Scan for the cell matching the given text and deliver its (x, y) coordinate at center. 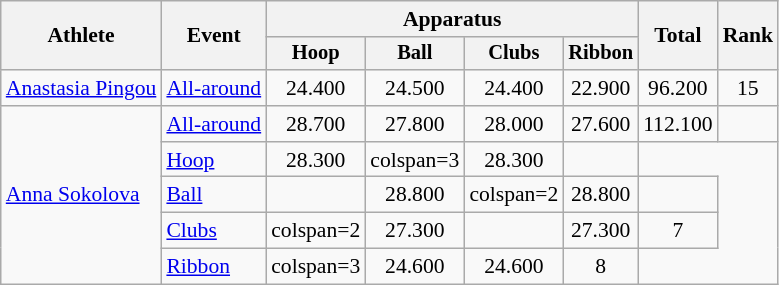
28.700 (316, 124)
Anna Sokolova (82, 195)
Anastasia Pingou (82, 88)
8 (600, 267)
7 (678, 231)
Event (214, 36)
Apparatus (452, 19)
112.100 (678, 124)
Total (678, 36)
24.500 (414, 88)
28.000 (514, 124)
27.800 (414, 124)
22.900 (600, 88)
27.600 (600, 124)
15 (748, 88)
96.200 (678, 88)
Athlete (82, 36)
Rank (748, 36)
